From the cell containing the given text, extract its center point as (X, Y) coordinate. 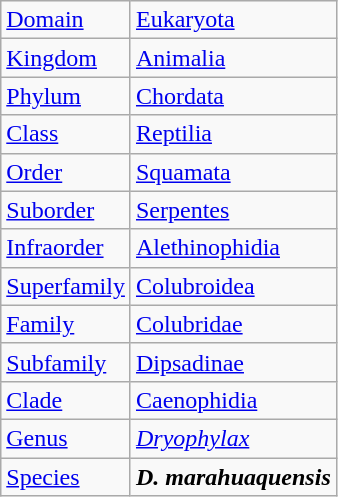
Colubroidea (233, 286)
Kingdom (66, 58)
D. marahuaquensis (233, 477)
Colubridae (233, 324)
Chordata (233, 96)
Subfamily (66, 362)
Infraorder (66, 248)
Serpentes (233, 210)
Squamata (233, 172)
Class (66, 134)
Clade (66, 400)
Family (66, 324)
Dipsadinae (233, 362)
Species (66, 477)
Eukaryota (233, 20)
Animalia (233, 58)
Caenophidia (233, 400)
Order (66, 172)
Genus (66, 438)
Superfamily (66, 286)
Dryophylax (233, 438)
Reptilia (233, 134)
Domain (66, 20)
Suborder (66, 210)
Alethinophidia (233, 248)
Phylum (66, 96)
